Extract the [X, Y] coordinate from the center of the cell holding the provided text.  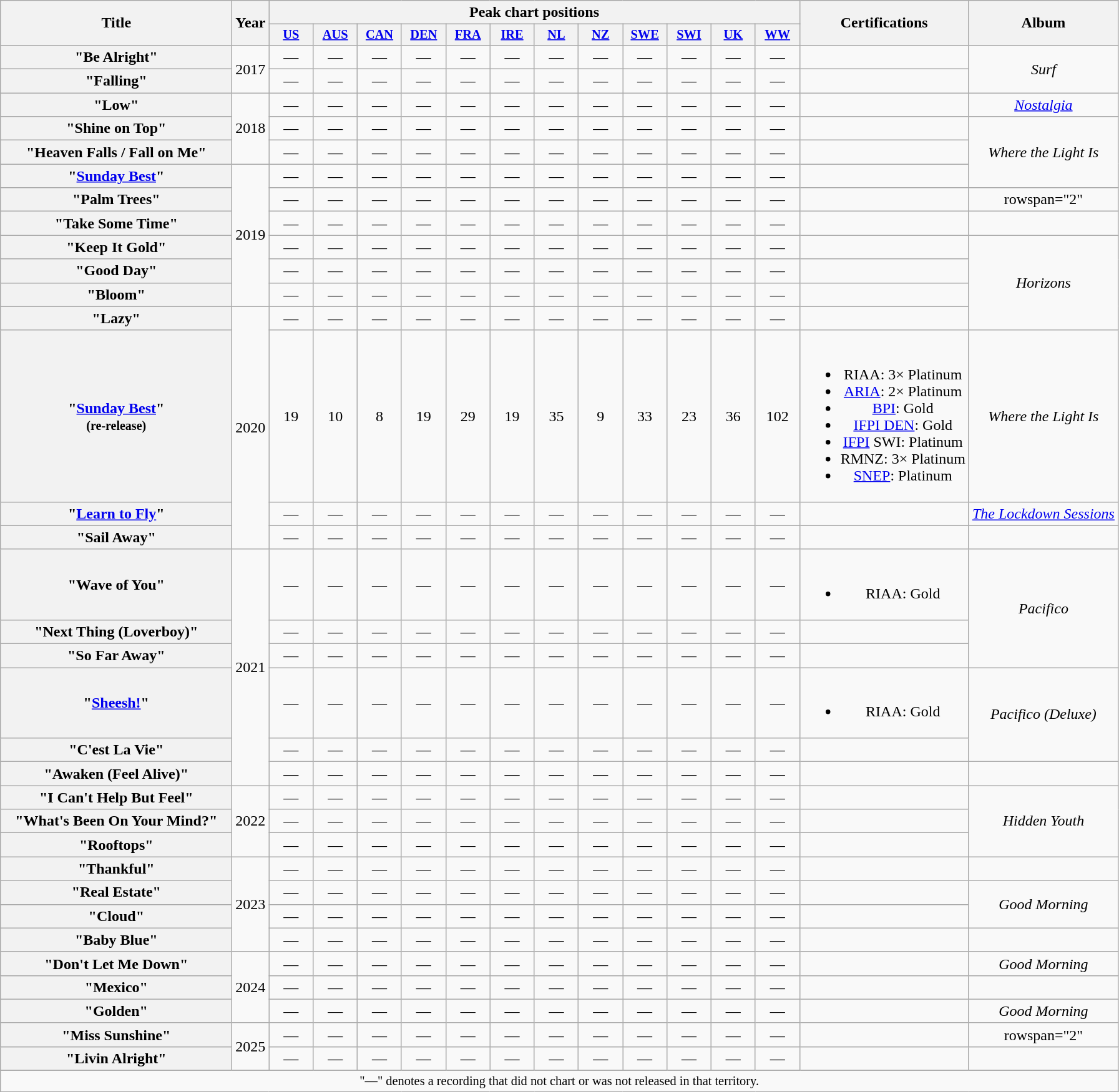
2022 [251, 821]
"Sunday Best"(re-release) [116, 416]
"Low" [116, 105]
WW [778, 35]
"Take Some Time" [116, 223]
"C'est La Vie" [116, 750]
Title [116, 23]
36 [733, 416]
"Palm Trees" [116, 200]
10 [336, 416]
102 [778, 416]
RIAA: 3× PlatinumARIA: 2× PlatinumBPI: GoldIFPI DEN: GoldIFPI SWI: PlatinumRMNZ: 3× PlatinumSNEP: Platinum [884, 416]
CAN [379, 35]
"So Far Away" [116, 656]
"What's Been On Your Mind?" [116, 821]
23 [689, 416]
"Keep It Gold" [116, 247]
"Rooftops" [116, 845]
"Wave of You" [116, 584]
"Real Estate" [116, 892]
"Sail Away" [116, 537]
"Awaken (Feel Alive)" [116, 774]
Album [1043, 23]
"I Can't Help But Feel" [116, 797]
"Livin Alright" [116, 1058]
2019 [251, 235]
Pacifico (Deluxe) [1043, 715]
33 [645, 416]
"Thankful" [116, 869]
"Be Alright" [116, 57]
2018 [251, 129]
DEN [423, 35]
"Good Day" [116, 271]
IRE [512, 35]
"Learn to Fly" [116, 514]
2023 [251, 904]
"Mexico" [116, 987]
Horizons [1043, 283]
"Shine on Top" [116, 129]
SWE [645, 35]
8 [379, 416]
Nostalgia [1043, 105]
Certifications [884, 23]
"Baby Blue" [116, 940]
"Lazy" [116, 318]
AUS [336, 35]
The Lockdown Sessions [1043, 514]
"Heaven Falls / Fall on Me" [116, 152]
2017 [251, 69]
Year [251, 23]
UK [733, 35]
Surf [1043, 69]
"Don't Let Me Down" [116, 963]
"Next Thing (Loverboy)" [116, 631]
US [291, 35]
9 [600, 416]
SWI [689, 35]
"Sheesh!" [116, 703]
35 [557, 416]
"Cloud" [116, 916]
"Miss Sunshine" [116, 1035]
2025 [251, 1046]
29 [468, 416]
"Golden" [116, 1011]
NZ [600, 35]
"Sunday Best" [116, 176]
2020 [251, 428]
Hidden Youth [1043, 821]
NL [557, 35]
"Bloom" [116, 295]
Peak chart positions [534, 12]
Pacifico [1043, 608]
"Falling" [116, 81]
2024 [251, 987]
"—" denotes a recording that did not chart or was not released in that territory. [559, 1081]
FRA [468, 35]
2021 [251, 667]
